Determine the (X, Y) coordinate at the center of the cell enclosing the given text.  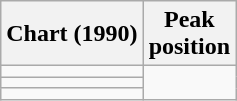
Peakposition (189, 34)
Chart (1990) (72, 34)
